Find where the given text appears and provide that cell's center as [x, y] coordinate. 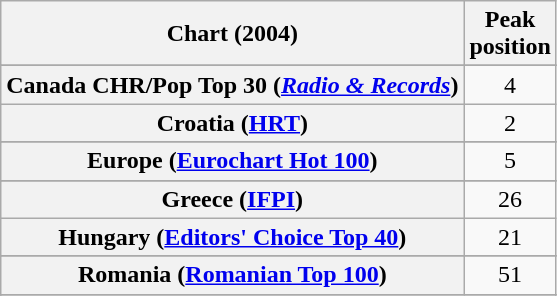
Peakposition [510, 34]
21 [510, 237]
2 [510, 123]
26 [510, 199]
Hungary (Editors' Choice Top 40) [232, 237]
Canada CHR/Pop Top 30 (Radio & Records) [232, 85]
Greece (IFPI) [232, 199]
5 [510, 161]
Europe (Eurochart Hot 100) [232, 161]
Croatia (HRT) [232, 123]
51 [510, 275]
4 [510, 85]
Romania (Romanian Top 100) [232, 275]
Chart (2004) [232, 34]
